Capture the cell that displays the provided text and extract its (x, y) central coordinate. 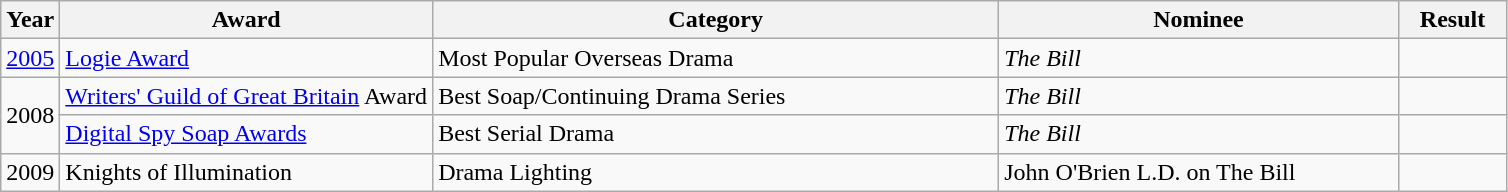
Writers' Guild of Great Britain Award (246, 96)
Award (246, 20)
Digital Spy Soap Awards (246, 134)
Knights of Illumination (246, 172)
Logie Award (246, 58)
2005 (30, 58)
Nominee (1199, 20)
John O'Brien L.D. on The Bill (1199, 172)
Best Soap/Continuing Drama Series (716, 96)
Most Popular Overseas Drama (716, 58)
Result (1452, 20)
2008 (30, 115)
Drama Lighting (716, 172)
2009 (30, 172)
Year (30, 20)
Best Serial Drama (716, 134)
Category (716, 20)
